Return the (X, Y) coordinate for the center point of the cell that contains the specified text.  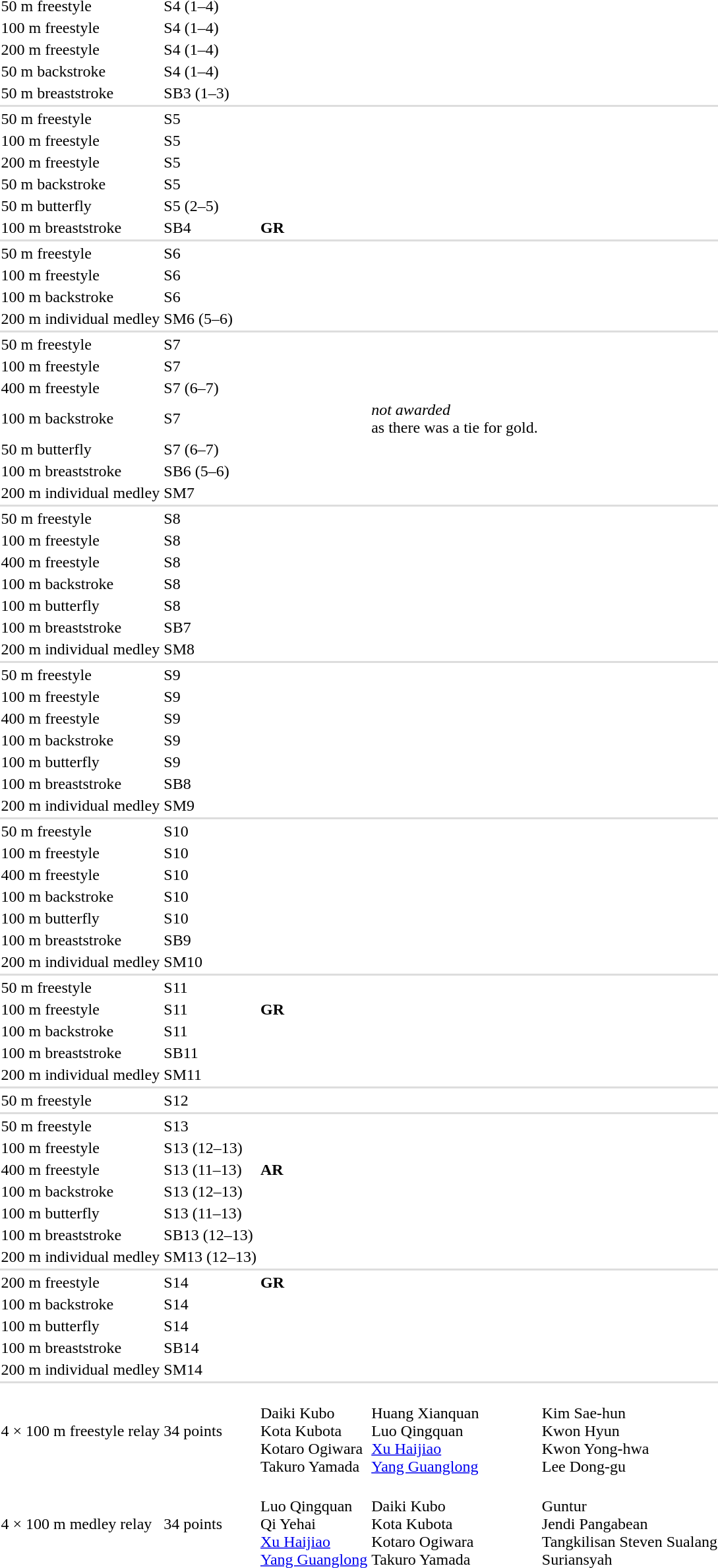
SM9 (210, 805)
50 m breaststroke (80, 93)
SB4 (210, 228)
AR (314, 1170)
SM11 (210, 1075)
SB9 (210, 940)
SM7 (210, 493)
S13 (210, 1126)
SM8 (210, 649)
SM14 (210, 1369)
S5 (2–5) (210, 206)
SM6 (5–6) (210, 319)
4 × 100 m freestyle relay (80, 1431)
SM10 (210, 962)
SB6 (5–6) (210, 471)
Huang XianquanLuo QingquanXu HaijiaoYang Guanglong (455, 1431)
Daiki KuboKota KubotaKotaro OgiwaraTakuro Yamada (314, 1431)
S12 (210, 1100)
SB11 (210, 1053)
SB8 (210, 784)
34 points (210, 1431)
SB14 (210, 1348)
SB13 (12–13) (210, 1235)
SB3 (1–3) (210, 93)
Kim Sae-hunKwon HyunKwon Yong-hwaLee Dong-gu (629, 1431)
SM13 (12–13) (210, 1257)
SB7 (210, 627)
not awardedas there was a tie for gold. (455, 418)
